Provide the [X, Y] coordinate of the cell's center where the given text is located.  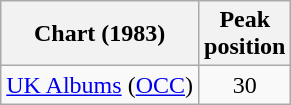
Chart (1983) [100, 34]
30 [245, 85]
Peakposition [245, 34]
UK Albums (OCC) [100, 85]
